Output the [x, y] coordinate of the center of the cell containing the given text.  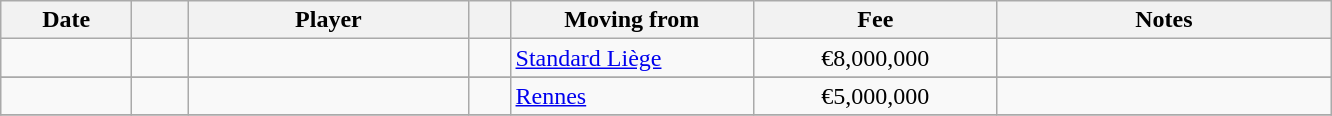
Fee [876, 20]
Notes [1164, 20]
Moving from [632, 20]
Rennes [632, 96]
€8,000,000 [876, 58]
Player [328, 20]
Date [66, 20]
€5,000,000 [876, 96]
Standard Liège [632, 58]
